Find where the given text appears and provide that cell's center as [x, y] coordinate. 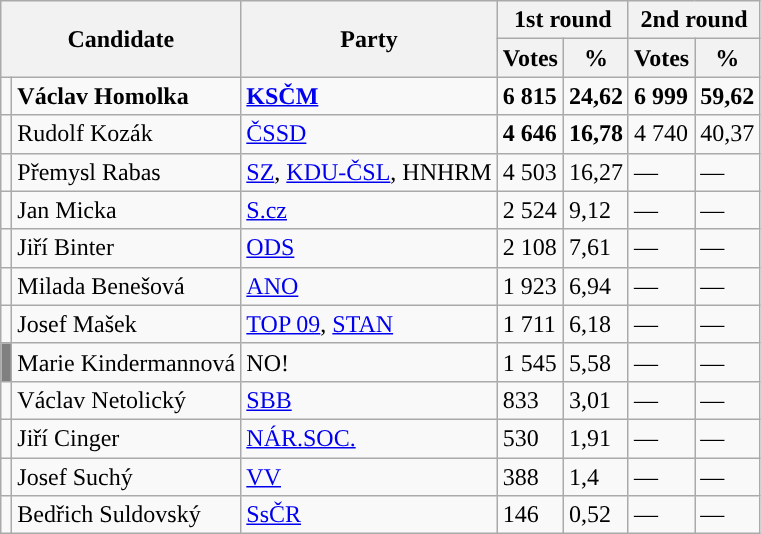
4 503 [530, 172]
Candidate [121, 39]
NÁR.SOC. [369, 438]
0,52 [596, 515]
1st round [562, 20]
6,94 [596, 286]
Marie Kindermannová [126, 362]
9,12 [596, 210]
Václav Netolický [126, 400]
2nd round [694, 20]
KSČM [369, 96]
4 740 [661, 134]
1 545 [530, 362]
1 711 [530, 324]
5,58 [596, 362]
1,91 [596, 438]
4 646 [530, 134]
Rudolf Kozák [126, 134]
7,61 [596, 248]
Jan Micka [126, 210]
1 923 [530, 286]
Milada Benešová [126, 286]
3,01 [596, 400]
SsČR [369, 515]
NO! [369, 362]
40,37 [728, 134]
ČSSD [369, 134]
ANO [369, 286]
Josef Suchý [126, 477]
SBB [369, 400]
Party [369, 39]
146 [530, 515]
2 108 [530, 248]
ODS [369, 248]
388 [530, 477]
833 [530, 400]
Jiří Binter [126, 248]
24,62 [596, 96]
59,62 [728, 96]
Bedřich Suldovský [126, 515]
6 999 [661, 96]
1,4 [596, 477]
VV [369, 477]
6 815 [530, 96]
TOP 09, STAN [369, 324]
Josef Mašek [126, 324]
6,18 [596, 324]
Přemysl Rabas [126, 172]
16,78 [596, 134]
530 [530, 438]
2 524 [530, 210]
SZ, KDU-ČSL, HNHRM [369, 172]
Václav Homolka [126, 96]
16,27 [596, 172]
Jiří Cinger [126, 438]
S.cz [369, 210]
